Locate the cell with the specified text and output its [x, y] center coordinate. 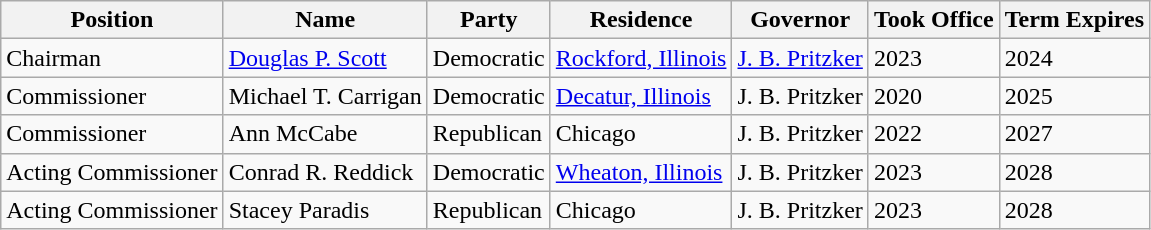
Residence [641, 20]
Conrad R. Reddick [325, 172]
Governor [800, 20]
Party [488, 20]
2020 [934, 96]
Position [112, 20]
2027 [1074, 134]
Stacey Paradis [325, 210]
2025 [1074, 96]
Chairman [112, 58]
2022 [934, 134]
Michael T. Carrigan [325, 96]
Name [325, 20]
2024 [1074, 58]
Took Office [934, 20]
Rockford, Illinois [641, 58]
Term Expires [1074, 20]
Wheaton, Illinois [641, 172]
Ann McCabe [325, 134]
Douglas P. Scott [325, 58]
Decatur, Illinois [641, 96]
